Return (X, Y) of the center of cell containing provided text 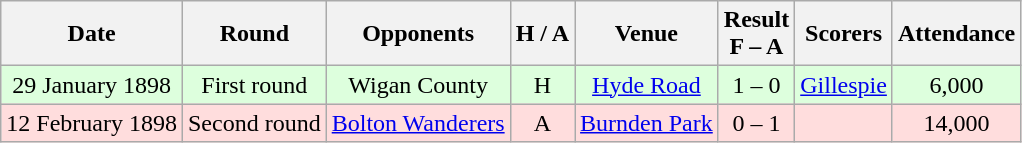
14,000 (956, 123)
H / A (542, 34)
Wigan County (418, 85)
Attendance (956, 34)
Gillespie (844, 85)
12 February 1898 (92, 123)
6,000 (956, 85)
Round (254, 34)
A (542, 123)
Opponents (418, 34)
Venue (647, 34)
Date (92, 34)
29 January 1898 (92, 85)
Second round (254, 123)
Scorers (844, 34)
H (542, 85)
Bolton Wanderers (418, 123)
0 – 1 (756, 123)
Burnden Park (647, 123)
Hyde Road (647, 85)
1 – 0 (756, 85)
ResultF – A (756, 34)
First round (254, 85)
